Determine the (X, Y) coordinate at the center of the cell enclosing the given text.  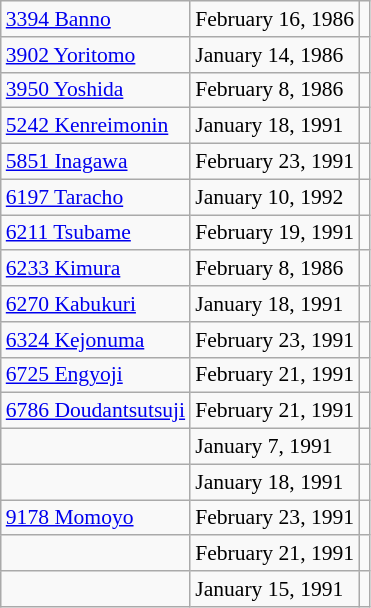
February 19, 1991 (274, 233)
3950 Yoshida (96, 90)
January 7, 1991 (274, 447)
6725 Engyoji (96, 375)
6324 Kejonuma (96, 340)
9178 Momoyo (96, 518)
6211 Tsubame (96, 233)
5242 Kenreimonin (96, 126)
5851 Inagawa (96, 162)
January 14, 1986 (274, 55)
6270 Kabukuri (96, 304)
February 16, 1986 (274, 19)
3394 Banno (96, 19)
3902 Yoritomo (96, 55)
January 10, 1992 (274, 197)
6233 Kimura (96, 269)
January 15, 1991 (274, 589)
6786 Doudantsutsuji (96, 411)
6197 Taracho (96, 197)
